Pinpoint the cell where the given text exists, returning its (X, Y) midpoint coordinate. 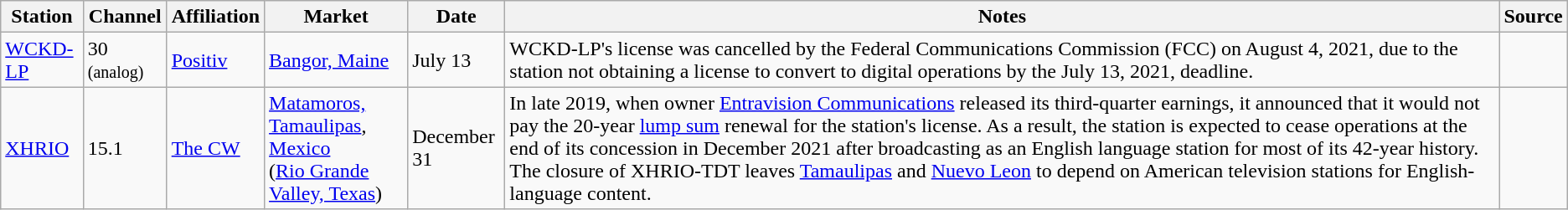
Notes (1002, 17)
Affiliation (215, 17)
15.1 (125, 148)
December 31 (456, 148)
Date (456, 17)
Bangor, Maine (337, 60)
Source (1533, 17)
WCKD-LP (42, 60)
July 13 (456, 60)
Matamoros, Tamaulipas, Mexico(Rio Grande Valley, Texas) (337, 148)
Channel (125, 17)
Positiv (215, 60)
Market (337, 17)
The CW (215, 148)
XHRIO (42, 148)
30 (analog) (125, 60)
Station (42, 17)
